Locate the cell with the specified text and output its (X, Y) center coordinate. 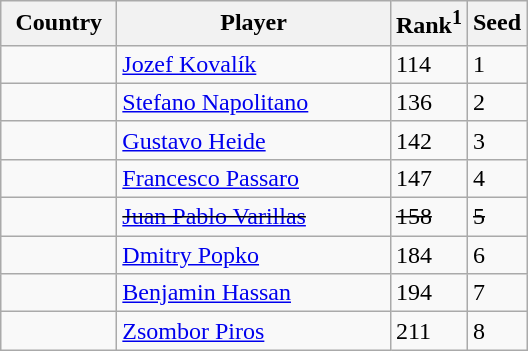
114 (428, 64)
142 (428, 140)
5 (496, 217)
184 (428, 255)
Stefano Napolitano (254, 102)
147 (428, 178)
7 (496, 293)
Zsombor Piros (254, 331)
Dmitry Popko (254, 255)
Benjamin Hassan (254, 293)
4 (496, 178)
Player (254, 24)
Country (59, 24)
Juan Pablo Varillas (254, 217)
Gustavo Heide (254, 140)
Jozef Kovalík (254, 64)
2 (496, 102)
194 (428, 293)
Francesco Passaro (254, 178)
Seed (496, 24)
Rank1 (428, 24)
8 (496, 331)
6 (496, 255)
136 (428, 102)
3 (496, 140)
211 (428, 331)
158 (428, 217)
1 (496, 64)
